Search for the cell housing the specified text and yield its (x, y) center coordinate. 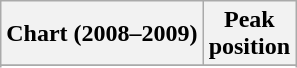
Chart (2008–2009) (102, 34)
Peakposition (249, 34)
